Return (X, Y) of the center of cell containing provided text 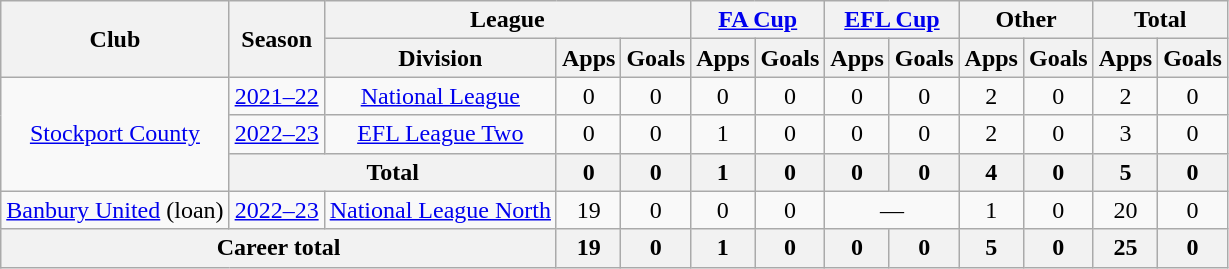
4 (991, 172)
League (507, 20)
Career total (279, 248)
National League (440, 96)
2021–22 (276, 96)
EFL Cup (892, 20)
Club (115, 39)
Stockport County (115, 134)
20 (1125, 210)
National League North (440, 210)
— (892, 210)
Other (1026, 20)
Division (440, 58)
Banbury United (loan) (115, 210)
Season (276, 39)
EFL League Two (440, 134)
3 (1125, 134)
25 (1125, 248)
FA Cup (758, 20)
